Find where the given text appears and provide that cell's center as (X, Y) coordinate. 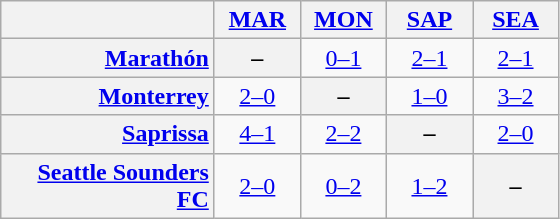
0–1 (343, 58)
0–2 (343, 186)
1–0 (429, 96)
Seattle Sounders FC (108, 186)
MON (343, 20)
MAR (257, 20)
SEA (515, 20)
4–1 (257, 134)
Monterrey (108, 96)
SAP (429, 20)
Saprissa (108, 134)
3–2 (515, 96)
2–2 (343, 134)
1–2 (429, 186)
Marathón (108, 58)
